Output the [X, Y] coordinate of the center of the cell containing the given text.  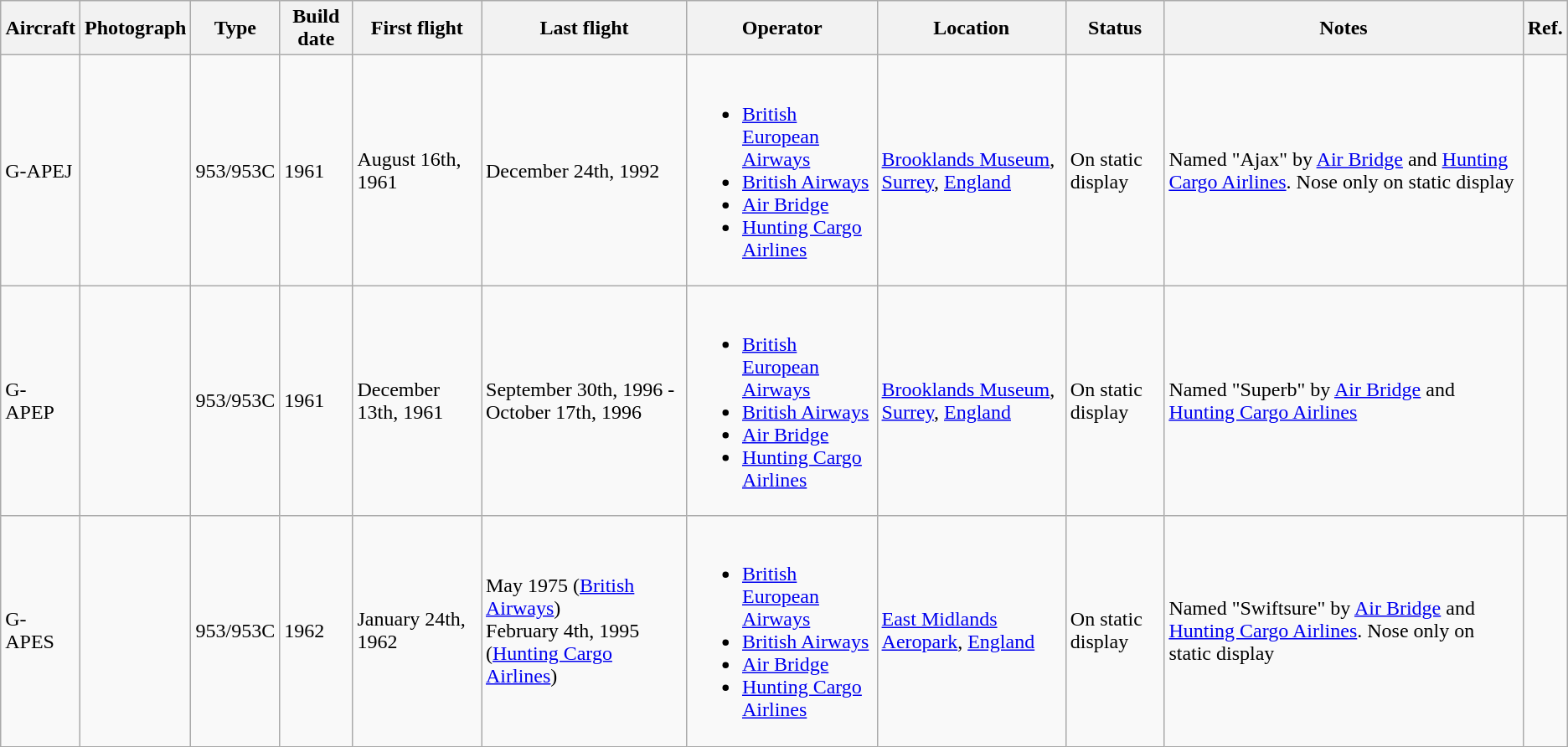
G-APEJ [40, 171]
May 1975 (British Airways)February 4th, 1995 (Hunting Cargo Airlines) [584, 631]
Location [972, 28]
East Midlands Aeropark, England [972, 631]
G-APES [40, 631]
Type [235, 28]
G-APEP [40, 400]
Build date [317, 28]
Operator [782, 28]
Last flight [584, 28]
Status [1115, 28]
September 30th, 1996 - October 17th, 1996 [584, 400]
Ref. [1545, 28]
Named "Superb" by Air Bridge and Hunting Cargo Airlines [1344, 400]
Named "Swiftsure" by Air Bridge and Hunting Cargo Airlines. Nose only on static display [1344, 631]
1962 [317, 631]
January 24th, 1962 [417, 631]
Aircraft [40, 28]
Photograph [136, 28]
Notes [1344, 28]
August 16th, 1961 [417, 171]
December 24th, 1992 [584, 171]
Named "Ajax" by Air Bridge and Hunting Cargo Airlines. Nose only on static display [1344, 171]
December 13th, 1961 [417, 400]
First flight [417, 28]
